From the cell containing the given text, extract its center point as (X, Y) coordinate. 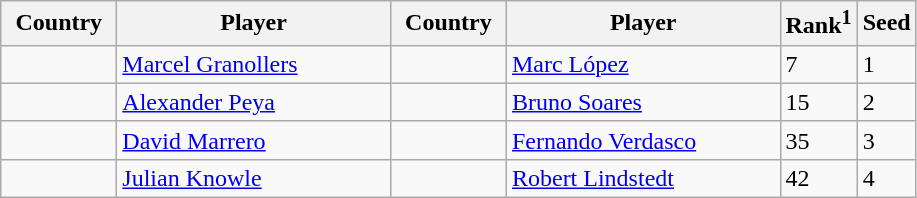
Fernando Verdasco (643, 140)
1 (886, 64)
3 (886, 140)
Alexander Peya (254, 102)
15 (818, 102)
Rank1 (818, 24)
Marc López (643, 64)
Robert Lindstedt (643, 178)
David Marrero (254, 140)
4 (886, 178)
Julian Knowle (254, 178)
Bruno Soares (643, 102)
35 (818, 140)
2 (886, 102)
42 (818, 178)
Marcel Granollers (254, 64)
Seed (886, 24)
7 (818, 64)
